Detect which cell encompasses the target text, then output its (x, y) center coordinate. 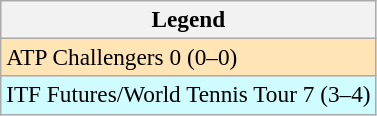
Legend (188, 19)
ATP Challengers 0 (0–0) (188, 57)
ITF Futures/World Tennis Tour 7 (3–4) (188, 95)
